Detect which cell encompasses the target text, then output its (x, y) center coordinate. 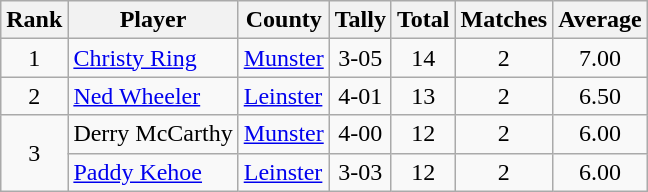
4-01 (360, 96)
13 (423, 96)
14 (423, 58)
Derry McCarthy (153, 134)
6.50 (600, 96)
3-05 (360, 58)
7.00 (600, 58)
County (284, 20)
Player (153, 20)
3-03 (360, 172)
Christy Ring (153, 58)
Total (423, 20)
Paddy Kehoe (153, 172)
4-00 (360, 134)
Rank (34, 20)
Tally (360, 20)
Average (600, 20)
Ned Wheeler (153, 96)
Matches (504, 20)
1 (34, 58)
3 (34, 153)
